Extract the [x, y] coordinate from the center of the cell holding the provided text.  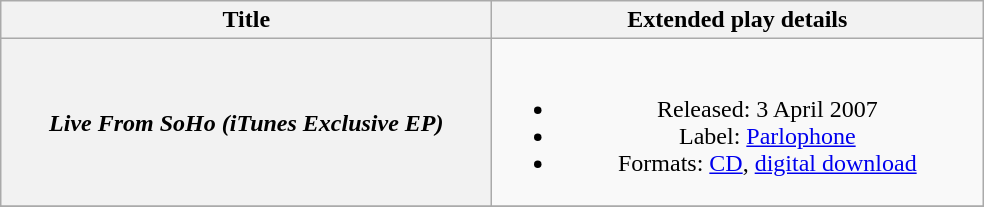
Live From SoHo (iTunes Exclusive EP) [246, 122]
Title [246, 20]
Released: 3 April 2007Label: ParlophoneFormats: CD, digital download [738, 122]
Extended play details [738, 20]
